Detect which cell encompasses the target text, then output its [X, Y] center coordinate. 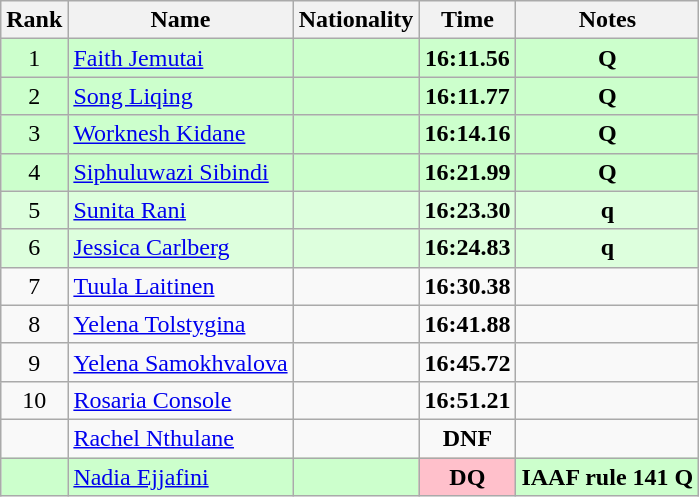
Siphuluwazi Sibindi [180, 172]
Sunita Rani [180, 210]
10 [34, 400]
2 [34, 96]
DQ [468, 477]
5 [34, 210]
16:14.16 [468, 134]
8 [34, 324]
Time [468, 20]
Nationality [356, 20]
16:11.56 [468, 58]
Yelena Samokhvalova [180, 362]
Yelena Tolstygina [180, 324]
3 [34, 134]
Worknesh Kidane [180, 134]
Song Liqing [180, 96]
16:30.38 [468, 286]
IAAF rule 141 Q [608, 477]
16:45.72 [468, 362]
16:21.99 [468, 172]
16:41.88 [468, 324]
Nadia Ejjafini [180, 477]
4 [34, 172]
16:51.21 [468, 400]
Rachel Nthulane [180, 438]
Name [180, 20]
1 [34, 58]
DNF [468, 438]
16:23.30 [468, 210]
6 [34, 248]
16:24.83 [468, 248]
9 [34, 362]
Rosaria Console [180, 400]
Notes [608, 20]
Tuula Laitinen [180, 286]
Faith Jemutai [180, 58]
Jessica Carlberg [180, 248]
16:11.77 [468, 96]
7 [34, 286]
Rank [34, 20]
